Search for the cell housing the specified text and yield its (X, Y) center coordinate. 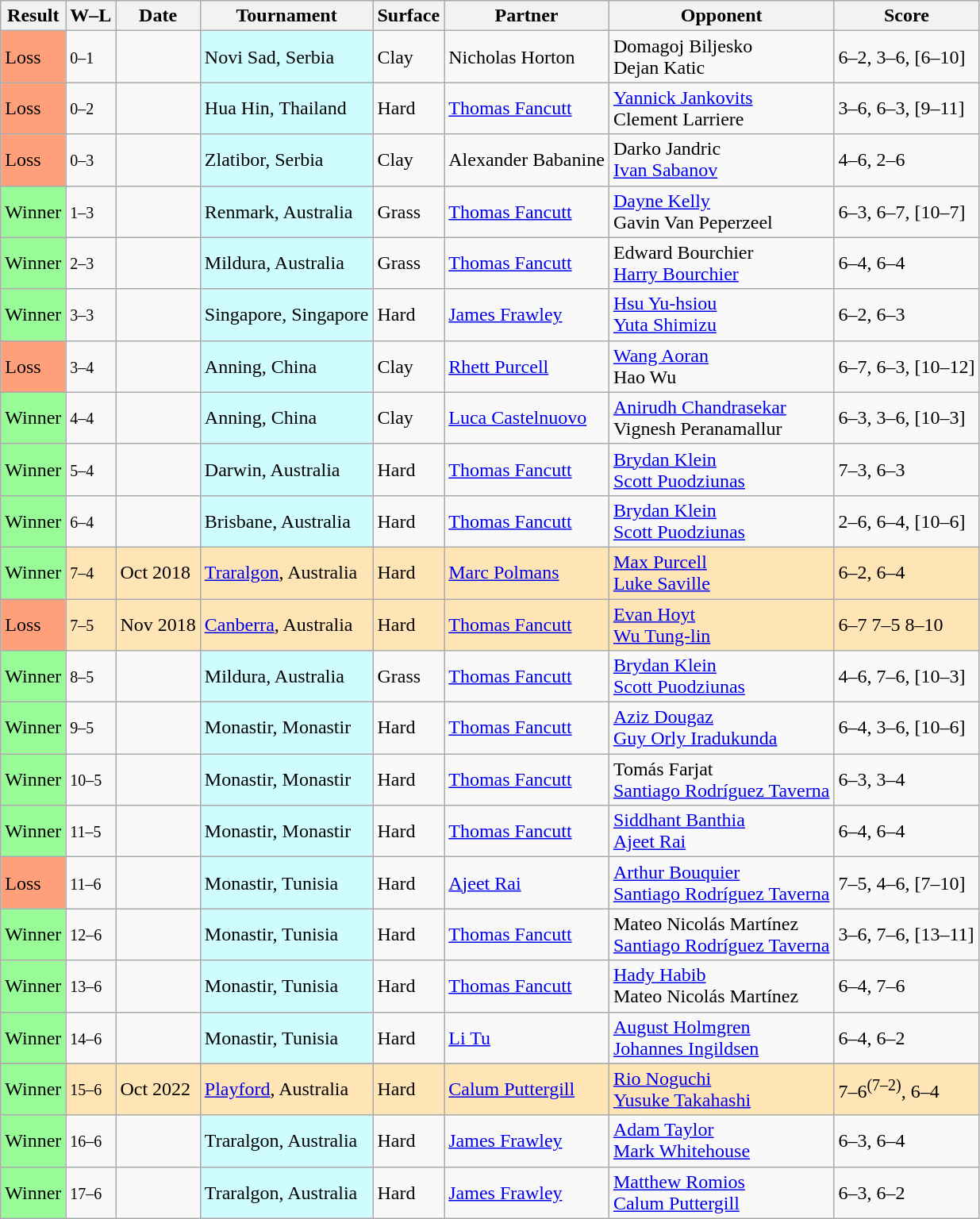
Rio Noguchi Yusuke Takahashi (721, 1089)
0–3 (90, 160)
7–6(7–2), 6–4 (906, 1089)
6–4 (90, 521)
Yannick Jankovits Clement Larriere (721, 108)
3–6, 7–6, [13–11] (906, 935)
16–6 (90, 1141)
3–6, 6–3, [9–11] (906, 108)
Zlatibor, Serbia (286, 160)
2–3 (90, 263)
Alexander Babanine (527, 160)
Luca Castelnuovo (527, 417)
7–4 (90, 573)
Ajeet Rai (527, 883)
7–5, 4–6, [7–10] (906, 883)
Hua Hin, Thailand (286, 108)
Singapore, Singapore (286, 314)
14–6 (90, 1038)
4–4 (90, 417)
Aziz Dougaz Guy Orly Iradukunda (721, 729)
11–5 (90, 832)
6–4, 3–6, [10–6] (906, 729)
8–5 (90, 676)
3–4 (90, 367)
Score (906, 16)
Oct 2022 (158, 1089)
Opponent (721, 16)
17–6 (90, 1192)
7–3, 6–3 (906, 470)
Adam Taylor Mark Whitehouse (721, 1141)
Nov 2018 (158, 624)
6–2, 6–4 (906, 573)
Darwin, Australia (286, 470)
Wang Aoran Hao Wu (721, 367)
Hady Habib Mateo Nicolás Martínez (721, 986)
Nicholas Horton (527, 57)
12–6 (90, 935)
9–5 (90, 729)
5–4 (90, 470)
6–7, 6–3, [10–12] (906, 367)
Li Tu (527, 1038)
6–2, 6–3 (906, 314)
Result (33, 16)
0–2 (90, 108)
6–7 7–5 8–10 (906, 624)
Partner (527, 16)
Renmark, Australia (286, 211)
Oct 2018 (158, 573)
6–3, 6–4 (906, 1141)
7–5 (90, 624)
Matthew Romios Calum Puttergill (721, 1192)
10–5 (90, 779)
Playford, Australia (286, 1089)
W–L (90, 16)
Evan Hoyt Wu Tung-lin (721, 624)
August Holmgren Johannes Ingildsen (721, 1038)
Mateo Nicolás Martínez Santiago Rodríguez Taverna (721, 935)
3–3 (90, 314)
6–3, 3–4 (906, 779)
13–6 (90, 986)
Siddhant Banthia Ajeet Rai (721, 832)
Darko Jandric Ivan Sabanov (721, 160)
Marc Polmans (527, 573)
Brisbane, Australia (286, 521)
Max Purcell Luke Saville (721, 573)
6–3, 6–2 (906, 1192)
6–4, 6–2 (906, 1038)
Calum Puttergill (527, 1089)
Dayne Kelly Gavin Van Peperzeel (721, 211)
2–6, 6–4, [10–6] (906, 521)
Edward Bourchier Harry Bourchier (721, 263)
0–1 (90, 57)
Rhett Purcell (527, 367)
Anirudh Chandrasekar Vignesh Peranamallur (721, 417)
Tournament (286, 16)
4–6, 2–6 (906, 160)
15–6 (90, 1089)
Novi Sad, Serbia (286, 57)
6–2, 3–6, [6–10] (906, 57)
1–3 (90, 211)
4–6, 7–6, [10–3] (906, 676)
Canberra, Australia (286, 624)
Domagoj Biljesko Dejan Katic (721, 57)
Surface (409, 16)
Date (158, 16)
11–6 (90, 883)
6–4, 7–6 (906, 986)
6–3, 6–7, [10–7] (906, 211)
Tomás Farjat Santiago Rodríguez Taverna (721, 779)
6–3, 3–6, [10–3] (906, 417)
Hsu Yu-hsiou Yuta Shimizu (721, 314)
Arthur Bouquier Santiago Rodríguez Taverna (721, 883)
